Capture the cell that displays the provided text and extract its [X, Y] central coordinate. 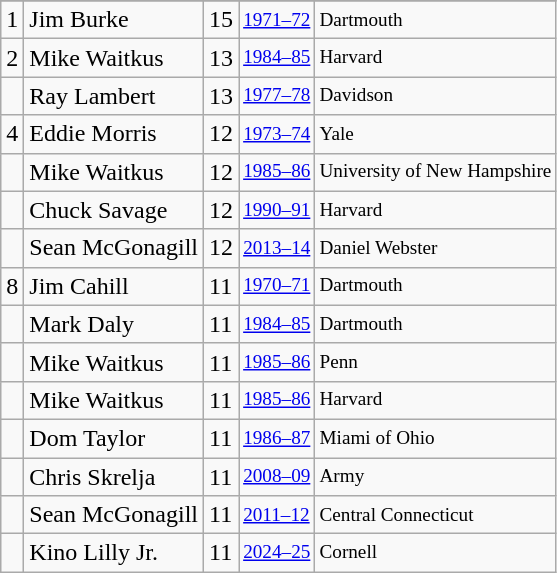
University of New Hampshire [436, 172]
1971–72 [277, 20]
Yale [436, 134]
Chuck Savage [114, 210]
15 [222, 20]
Dom Taylor [114, 438]
2013–14 [277, 248]
1970–71 [277, 286]
Cornell [436, 553]
2024–25 [277, 553]
2008–09 [277, 477]
Army [436, 477]
Penn [436, 362]
Chris Skrelja [114, 477]
Central Connecticut [436, 515]
1977–78 [277, 96]
1986–87 [277, 438]
1973–74 [277, 134]
Kino Lilly Jr. [114, 553]
Mark Daly [114, 324]
1990–91 [277, 210]
2 [12, 58]
Davidson [436, 96]
1 [12, 20]
8 [12, 286]
Daniel Webster [436, 248]
Jim Burke [114, 20]
Jim Cahill [114, 286]
Ray Lambert [114, 96]
Eddie Morris [114, 134]
Miami of Ohio [436, 438]
4 [12, 134]
2011–12 [277, 515]
